Identify which cell holds the provided text, then report its (X, Y) central coordinate. 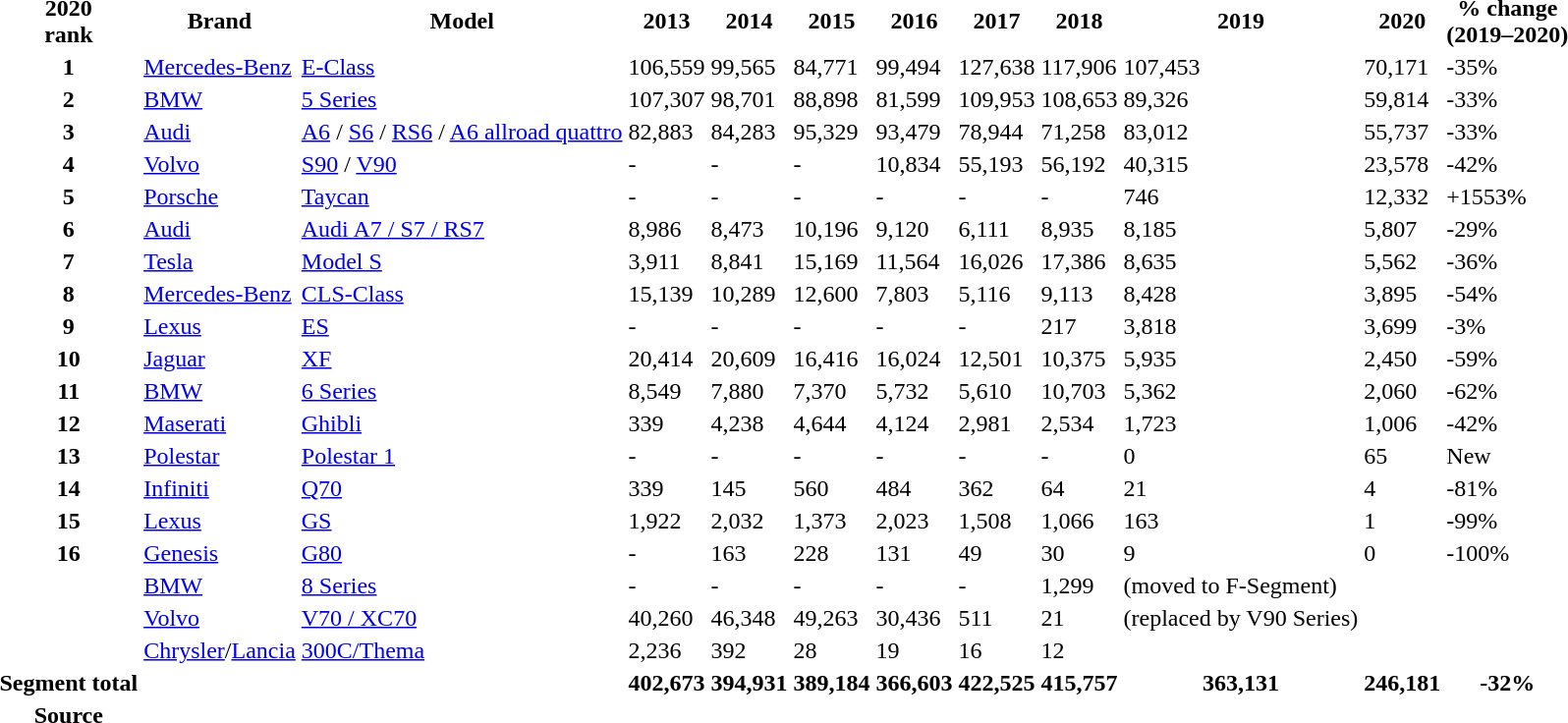
59,814 (1403, 99)
415,757 (1079, 683)
55,193 (996, 164)
1,299 (1079, 585)
Infiniti (220, 488)
2,032 (749, 521)
8,935 (1079, 229)
5,116 (996, 294)
422,525 (996, 683)
3,895 (1403, 294)
V70 / XC70 (462, 618)
Tesla (220, 261)
82,883 (666, 132)
10,703 (1079, 391)
12 (1079, 650)
64 (1079, 488)
560 (831, 488)
107,307 (666, 99)
8,635 (1241, 261)
78,944 (996, 132)
99,494 (914, 67)
12,332 (1403, 196)
1,006 (1403, 423)
4,124 (914, 423)
8,549 (666, 391)
16 (996, 650)
10,834 (914, 164)
5,562 (1403, 261)
362 (996, 488)
9 (1241, 553)
Polestar 1 (462, 456)
A6 / S6 / RS6 / A6 allroad quattro (462, 132)
127,638 (996, 67)
5,362 (1241, 391)
20,414 (666, 359)
8,185 (1241, 229)
Porsche (220, 196)
9,120 (914, 229)
2,023 (914, 521)
G80 (462, 553)
Genesis (220, 553)
402,673 (666, 683)
15,139 (666, 294)
1,508 (996, 521)
5,807 (1403, 229)
83,012 (1241, 132)
108,653 (1079, 99)
394,931 (749, 683)
10,375 (1079, 359)
E-Class (462, 67)
Jaguar (220, 359)
93,479 (914, 132)
8,428 (1241, 294)
55,737 (1403, 132)
217 (1079, 326)
88,898 (831, 99)
8,473 (749, 229)
11,564 (914, 261)
106,559 (666, 67)
81,599 (914, 99)
Q70 (462, 488)
19 (914, 650)
145 (749, 488)
3,818 (1241, 326)
4,644 (831, 423)
107,453 (1241, 67)
2,236 (666, 650)
8,986 (666, 229)
12,600 (831, 294)
363,131 (1241, 683)
98,701 (749, 99)
CLS-Class (462, 294)
1,922 (666, 521)
95,329 (831, 132)
Polestar (220, 456)
23,578 (1403, 164)
GS (462, 521)
8,841 (749, 261)
Maserati (220, 423)
246,181 (1403, 683)
12,501 (996, 359)
S90 / V90 (462, 164)
XF (462, 359)
5,610 (996, 391)
17,386 (1079, 261)
131 (914, 553)
ES (462, 326)
3,911 (666, 261)
3,699 (1403, 326)
7,803 (914, 294)
30 (1079, 553)
Chrysler/Lancia (220, 650)
484 (914, 488)
9,113 (1079, 294)
84,283 (749, 132)
46,348 (749, 618)
1,066 (1079, 521)
300C/Thema (462, 650)
2,450 (1403, 359)
228 (831, 553)
Taycan (462, 196)
89,326 (1241, 99)
49,263 (831, 618)
4 (1403, 488)
20,609 (749, 359)
746 (1241, 196)
2,060 (1403, 391)
99,565 (749, 67)
1,723 (1241, 423)
Audi A7 / S7 / RS7 (462, 229)
70,171 (1403, 67)
511 (996, 618)
2,534 (1079, 423)
(moved to F-Segment) (1241, 585)
84,771 (831, 67)
6,111 (996, 229)
(replaced by V90 Series) (1241, 618)
8 Series (462, 585)
7,880 (749, 391)
389,184 (831, 683)
109,953 (996, 99)
5 Series (462, 99)
28 (831, 650)
30,436 (914, 618)
40,260 (666, 618)
40,315 (1241, 164)
Ghibli (462, 423)
5,732 (914, 391)
5,935 (1241, 359)
7,370 (831, 391)
10,289 (749, 294)
Model S (462, 261)
4,238 (749, 423)
71,258 (1079, 132)
1,373 (831, 521)
392 (749, 650)
366,603 (914, 683)
16,026 (996, 261)
65 (1403, 456)
15,169 (831, 261)
6 Series (462, 391)
16,024 (914, 359)
56,192 (1079, 164)
10,196 (831, 229)
2,981 (996, 423)
16,416 (831, 359)
1 (1403, 521)
117,906 (1079, 67)
49 (996, 553)
